Extract the [x, y] coordinate from the center of the cell holding the provided text.  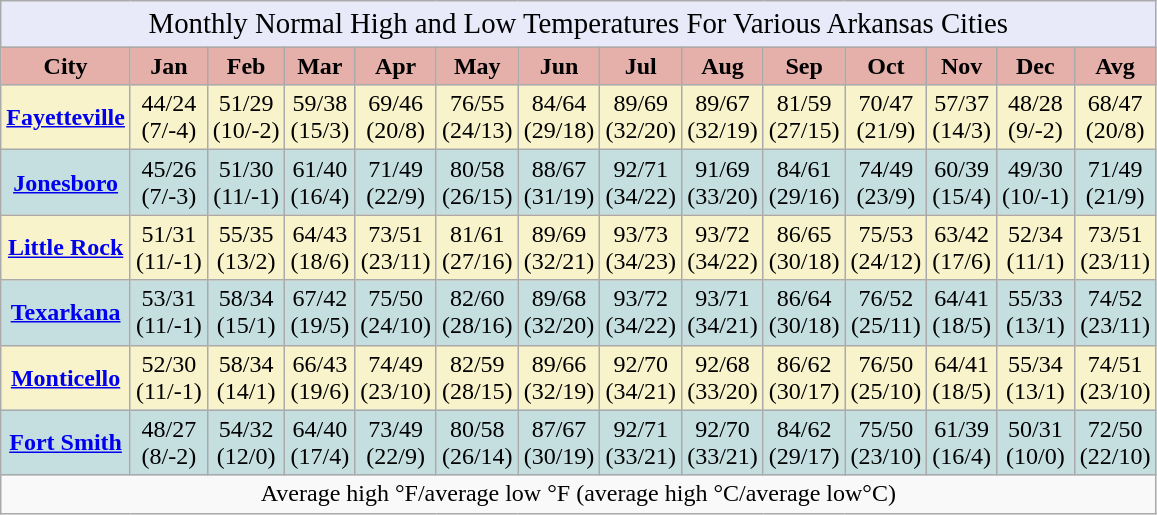
92/70(33/21) [723, 442]
Jonesboro [66, 182]
Little Rock [66, 248]
Feb [246, 66]
Oct [886, 66]
54/32(12/0) [246, 442]
Jul [641, 66]
92/71(34/22) [641, 182]
Mar [320, 66]
86/62(30/17) [804, 378]
Dec [1036, 66]
63/42(17/6) [962, 248]
84/64(29/18) [559, 118]
Fayetteville [66, 118]
58/34(14/1) [246, 378]
81/61(27/16) [477, 248]
48/27(8/-2) [168, 442]
89/69(32/21) [559, 248]
89/69(32/20) [641, 118]
89/67(32/19) [723, 118]
55/33(13/1) [1036, 312]
59/38(15/3) [320, 118]
68/47(20/8) [1115, 118]
74/52(23/11) [1115, 312]
69/46(20/8) [396, 118]
Apr [396, 66]
82/60(28/16) [477, 312]
86/65(30/18) [804, 248]
80/58(26/14) [477, 442]
76/55(24/13) [477, 118]
67/42(19/5) [320, 312]
88/67(31/19) [559, 182]
75/53(24/12) [886, 248]
44/24(7/-4) [168, 118]
75/50(23/10) [886, 442]
92/70(34/21) [641, 378]
45/26(7/-3) [168, 182]
May [477, 66]
71/49(22/9) [396, 182]
66/43(19/6) [320, 378]
91/69(33/20) [723, 182]
72/50(22/10) [1115, 442]
93/71(34/21) [723, 312]
55/34(13/1) [1036, 378]
Monthly Normal High and Low Temperatures For Various Arkansas Cities [578, 24]
48/28(9/-2) [1036, 118]
49/30(10/-1) [1036, 182]
51/30(11/-1) [246, 182]
Average high °F/average low °F (average high °C/average low°C) [578, 494]
64/43(18/6) [320, 248]
82/59(28/15) [477, 378]
80/58(26/15) [477, 182]
Monticello [66, 378]
74/49(23/10) [396, 378]
76/50(25/10) [886, 378]
84/61(29/16) [804, 182]
Jan [168, 66]
Aug [723, 66]
92/71(33/21) [641, 442]
58/34(15/1) [246, 312]
Fort Smith [66, 442]
52/34(11/1) [1036, 248]
51/31(11/-1) [168, 248]
60/39(15/4) [962, 182]
70/47(21/9) [886, 118]
64/40(17/4) [320, 442]
Sep [804, 66]
Jun [559, 66]
84/62(29/17) [804, 442]
61/40(16/4) [320, 182]
73/49(22/9) [396, 442]
93/73(34/23) [641, 248]
71/49(21/9) [1115, 182]
51/29(10/-2) [246, 118]
61/39(16/4) [962, 442]
Nov [962, 66]
Avg [1115, 66]
76/52(25/11) [886, 312]
74/51(23/10) [1115, 378]
Texarkana [66, 312]
53/31(11/-1) [168, 312]
55/35(13/2) [246, 248]
89/68(32/20) [559, 312]
52/30(11/-1) [168, 378]
81/59(27/15) [804, 118]
57/37(14/3) [962, 118]
86/64(30/18) [804, 312]
74/49(23/9) [886, 182]
92/68(33/20) [723, 378]
75/50(24/10) [396, 312]
89/66(32/19) [559, 378]
87/67(30/19) [559, 442]
City [66, 66]
50/31(10/0) [1036, 442]
